Determine the [X, Y] coordinate at the center of the cell enclosing the given text.  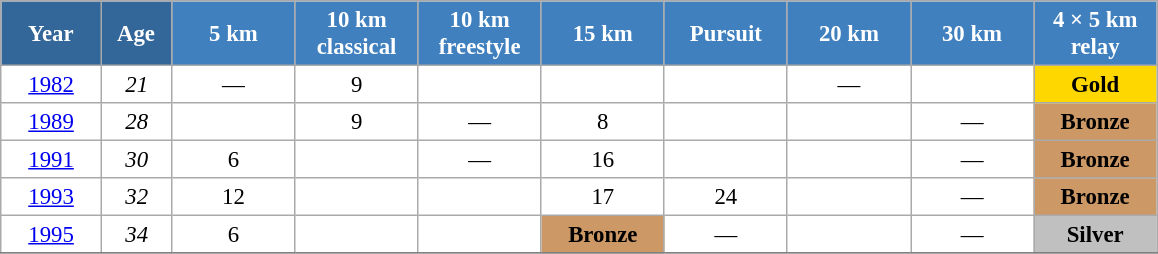
24 [726, 197]
32 [136, 197]
5 km [234, 34]
17 [602, 197]
30 km [972, 34]
20 km [848, 34]
8 [602, 122]
1993 [52, 197]
15 km [602, 34]
21 [136, 85]
16 [602, 160]
12 [234, 197]
Gold [1096, 85]
1995 [52, 235]
Year [52, 34]
Pursuit [726, 34]
34 [136, 235]
10 km freestyle [480, 34]
1989 [52, 122]
1982 [52, 85]
Silver [1096, 235]
1991 [52, 160]
28 [136, 122]
4 × 5 km relay [1096, 34]
Age [136, 34]
10 km classical [356, 34]
30 [136, 160]
